Scan for the cell matching the given text and deliver its (X, Y) coordinate at center. 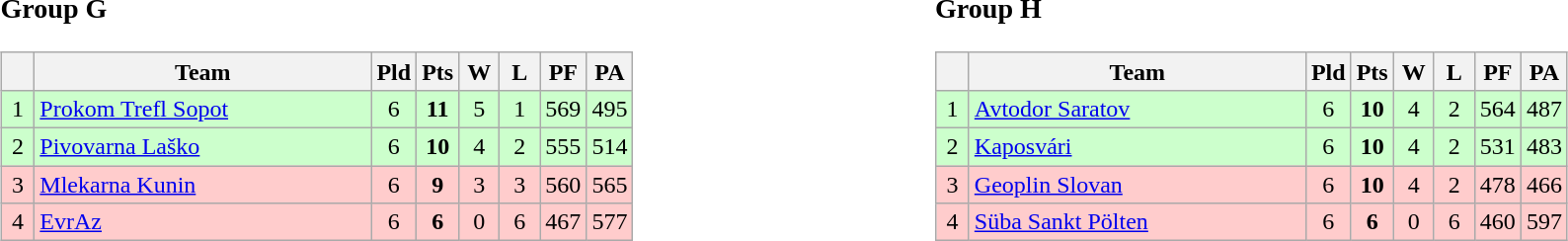
565 (610, 185)
531 (1497, 147)
Geoplin Slovan (1137, 185)
560 (563, 185)
460 (1497, 222)
9 (438, 185)
EvrAz (203, 222)
555 (563, 147)
569 (563, 109)
514 (610, 147)
Mlekarna Kunin (203, 185)
597 (1544, 222)
577 (610, 222)
Prokom Trefl Sopot (203, 109)
564 (1497, 109)
5 (480, 109)
Pivovarna Laško (203, 147)
478 (1497, 185)
467 (563, 222)
Kaposvári (1137, 147)
487 (1544, 109)
Süba Sankt Pölten (1137, 222)
495 (610, 109)
11 (438, 109)
483 (1544, 147)
466 (1544, 185)
Avtodor Saratov (1137, 109)
